Pinpoint the cell where the given text exists, returning its (X, Y) midpoint coordinate. 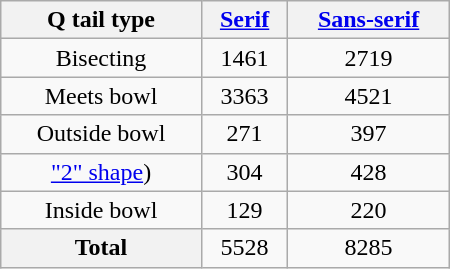
4521 (368, 96)
1461 (244, 58)
8285 (368, 248)
304 (244, 172)
Meets bowl (102, 96)
Inside bowl (102, 210)
"2" shape) (102, 172)
397 (368, 134)
Outside bowl (102, 134)
Q tail type (102, 20)
Bisecting (102, 58)
Total (102, 248)
Sans-serif (368, 20)
271 (244, 134)
Serif (244, 20)
129 (244, 210)
3363 (244, 96)
220 (368, 210)
2719 (368, 58)
5528 (244, 248)
428 (368, 172)
